Identify which cell holds the provided text, then report its (x, y) central coordinate. 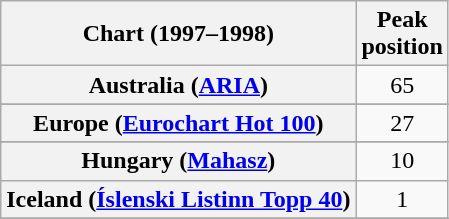
27 (402, 123)
Chart (1997–1998) (178, 34)
Peakposition (402, 34)
Australia (ARIA) (178, 85)
10 (402, 161)
Europe (Eurochart Hot 100) (178, 123)
1 (402, 199)
Iceland (Íslenski Listinn Topp 40) (178, 199)
65 (402, 85)
Hungary (Mahasz) (178, 161)
